Return [X, Y] of the center of cell containing provided text 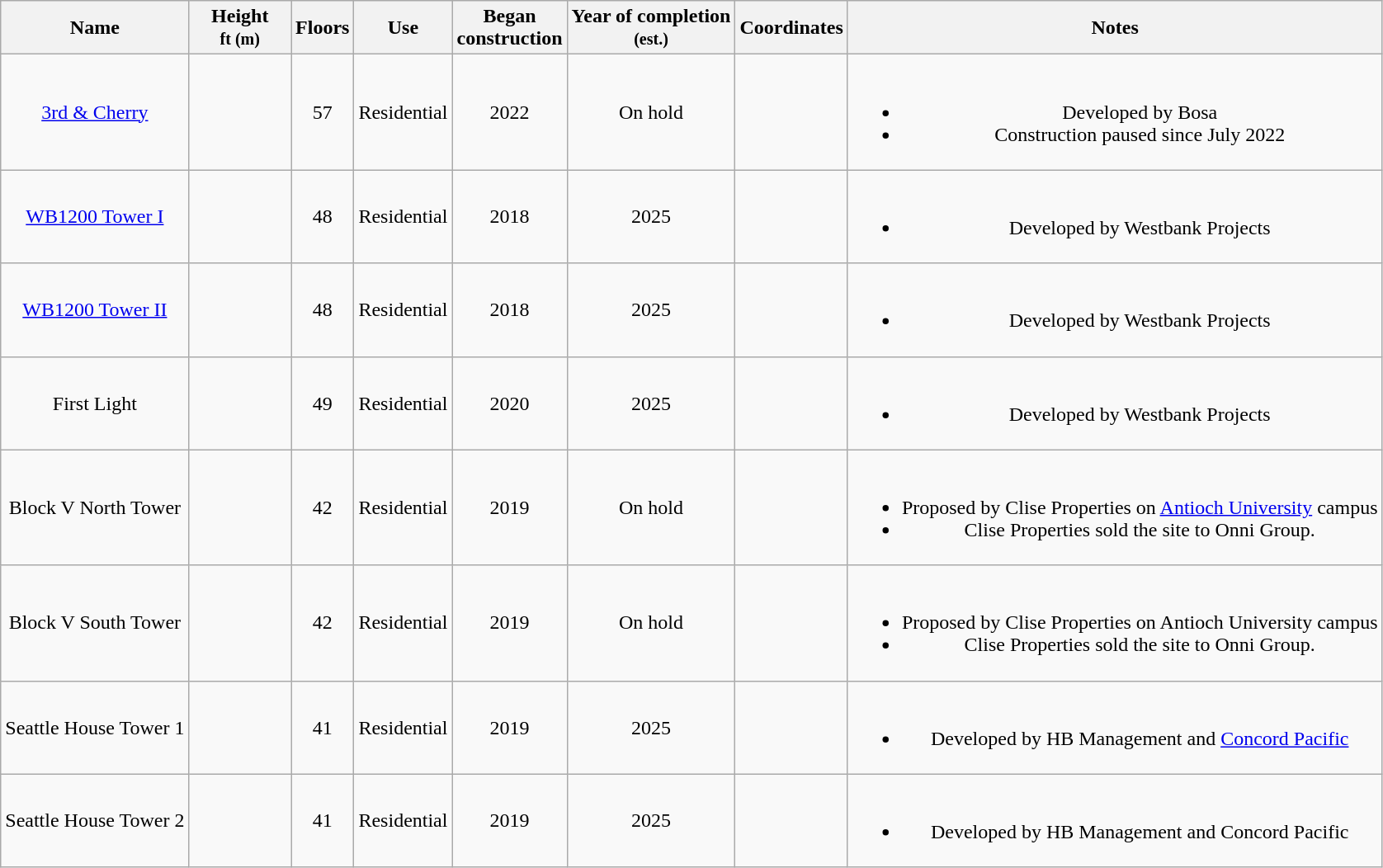
Use [403, 28]
Year of completion(est.) [651, 28]
57 [323, 112]
Block V North Tower [95, 507]
WB1200 Tower II [95, 310]
2022 [510, 112]
Name [95, 28]
Beganconstruction [510, 28]
Block V South Tower [95, 623]
Seattle House Tower 2 [95, 820]
Notes [1115, 28]
Seattle House Tower 1 [95, 728]
Coordinates [791, 28]
First Light [95, 403]
3rd & Cherry [95, 112]
Floors [323, 28]
Heightft (m) [240, 28]
Developed by BosaConstruction paused since July 2022 [1115, 112]
2020 [510, 403]
49 [323, 403]
WB1200 Tower I [95, 216]
